Pinpoint the cell where the given text exists, returning its (X, Y) midpoint coordinate. 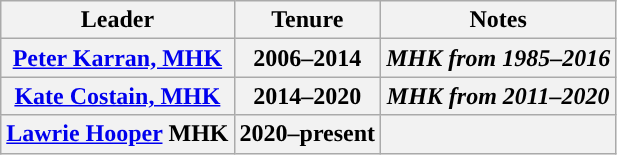
Peter Karran, MHK (118, 58)
Lawrie Hooper MHK (118, 134)
Tenure (308, 20)
MHK from 1985–2016 (498, 58)
Leader (118, 20)
Kate Costain, MHK (118, 96)
2006–2014 (308, 58)
2014–2020 (308, 96)
MHK from 2011–2020 (498, 96)
Notes (498, 20)
2020–present (308, 134)
